Locate the cell with the specified text and output its (x, y) center coordinate. 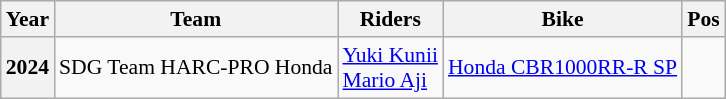
2024 (28, 68)
Bike (562, 19)
SDG Team HARC-PRO Honda (196, 68)
Yuki Kunii Mario Aji (390, 68)
Riders (390, 19)
Pos (704, 19)
Team (196, 19)
Honda CBR1000RR-R SP (562, 68)
Year (28, 19)
